Detect which cell encompasses the target text, then output its (X, Y) center coordinate. 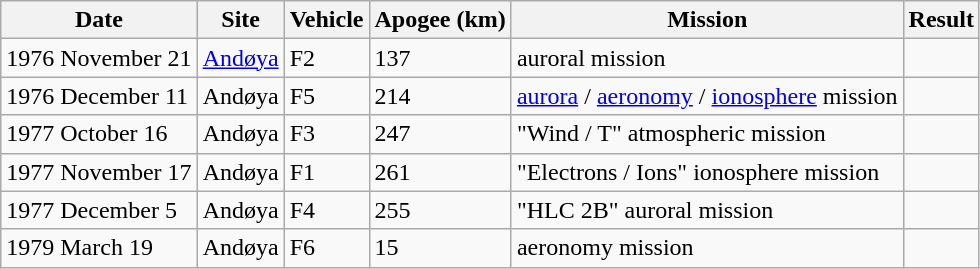
247 (440, 134)
255 (440, 210)
"Electrons / Ions" ionosphere mission (707, 172)
Mission (707, 20)
"Wind / T" atmospheric mission (707, 134)
Result (941, 20)
Vehicle (326, 20)
1976 December 11 (99, 96)
F1 (326, 172)
auroral mission (707, 58)
"HLC 2B" auroral mission (707, 210)
Apogee (km) (440, 20)
1977 December 5 (99, 210)
1977 October 16 (99, 134)
F6 (326, 248)
F3 (326, 134)
261 (440, 172)
214 (440, 96)
Date (99, 20)
aeronomy mission (707, 248)
F5 (326, 96)
F2 (326, 58)
1979 March 19 (99, 248)
1977 November 17 (99, 172)
137 (440, 58)
F4 (326, 210)
aurora / aeronomy / ionosphere mission (707, 96)
15 (440, 248)
1976 November 21 (99, 58)
Site (240, 20)
